Scan for the cell matching the given text and deliver its (X, Y) coordinate at center. 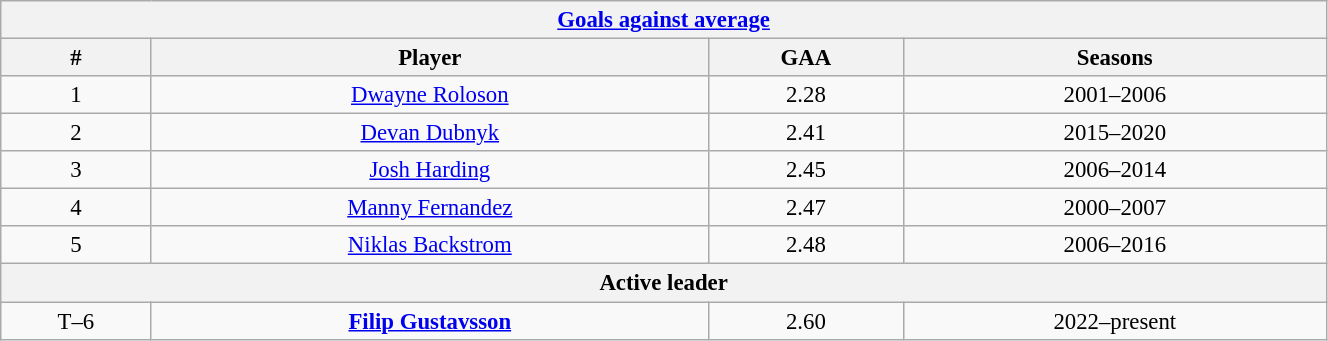
2001–2006 (1114, 95)
2.47 (806, 208)
Seasons (1114, 58)
2.48 (806, 245)
2.41 (806, 133)
Active leader (664, 283)
Josh Harding (430, 170)
2000–2007 (1114, 208)
2.28 (806, 95)
Player (430, 58)
2 (76, 133)
2.60 (806, 321)
2006–2016 (1114, 245)
T–6 (76, 321)
Dwayne Roloson (430, 95)
Filip Gustavsson (430, 321)
3 (76, 170)
# (76, 58)
2022–present (1114, 321)
2.45 (806, 170)
Goals against average (664, 20)
4 (76, 208)
Manny Fernandez (430, 208)
2015–2020 (1114, 133)
5 (76, 245)
1 (76, 95)
2006–2014 (1114, 170)
Devan Dubnyk (430, 133)
Niklas Backstrom (430, 245)
GAA (806, 58)
